Output the (x, y) coordinate of the center of the cell containing the given text.  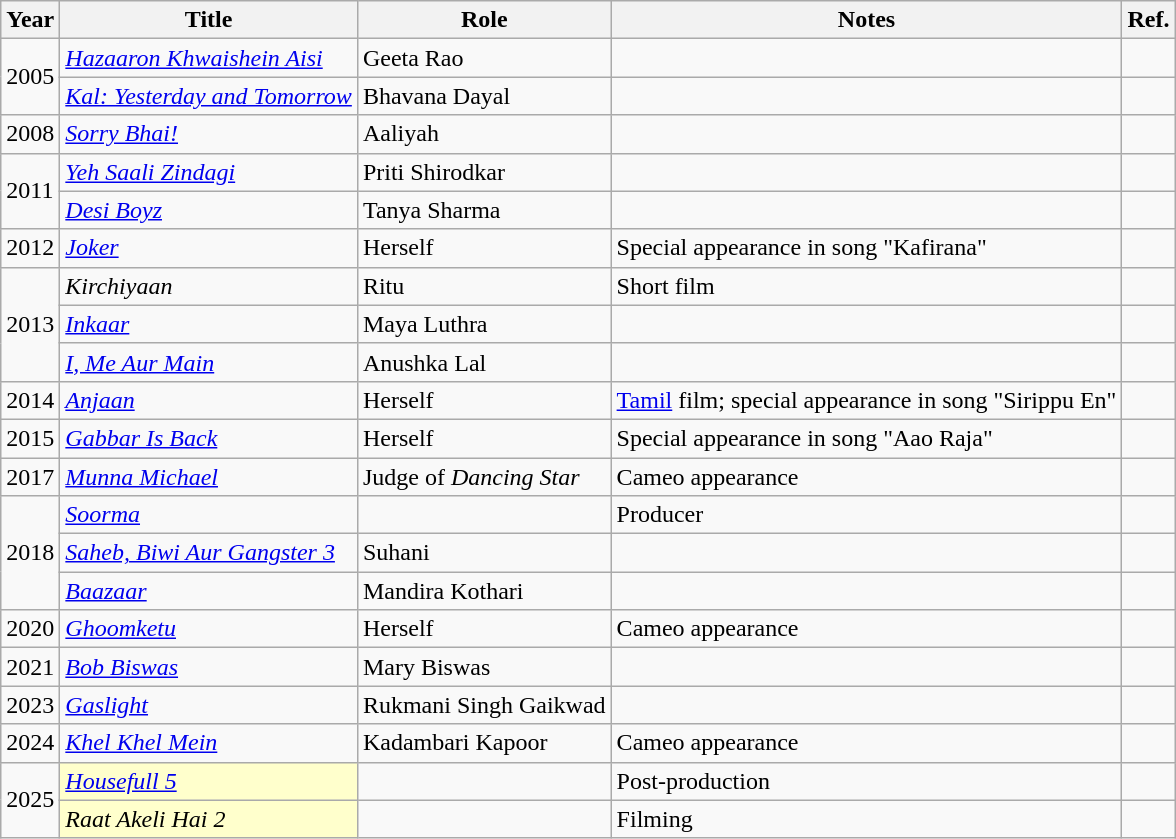
I, Me Aur Main (209, 362)
Kadambari Kapoor (484, 743)
Short film (866, 286)
Kirchiyaan (209, 286)
2008 (30, 134)
2013 (30, 324)
Role (484, 20)
Producer (866, 515)
Ritu (484, 286)
Rukmani Singh Gaikwad (484, 705)
Maya Luthra (484, 324)
Special appearance in song "Aao Raja" (866, 438)
Munna Michael (209, 477)
Kal: Yesterday and Tomorrow (209, 96)
Mandira Kothari (484, 591)
Sorry Bhai! (209, 134)
Bhavana Dayal (484, 96)
Bob Biswas (209, 667)
Desi Boyz (209, 210)
Title (209, 20)
Baazaar (209, 591)
2018 (30, 553)
2014 (30, 400)
Yeh Saali Zindagi (209, 172)
2012 (30, 248)
Special appearance in song "Kafirana" (866, 248)
Housefull 5 (209, 781)
Mary Biswas (484, 667)
2025 (30, 800)
Priti Shirodkar (484, 172)
Saheb, Biwi Aur Gangster 3 (209, 553)
Joker (209, 248)
Post-production (866, 781)
2005 (30, 77)
Suhani (484, 553)
Ghoomketu (209, 629)
Inkaar (209, 324)
2023 (30, 705)
Raat Akeli Hai 2 (209, 819)
2024 (30, 743)
2017 (30, 477)
Filming (866, 819)
Tamil film; special appearance in song "Sirippu En" (866, 400)
Tanya Sharma (484, 210)
Geeta Rao (484, 58)
Hazaaron Khwaishein Aisi (209, 58)
Aaliyah (484, 134)
2021 (30, 667)
Gabbar Is Back (209, 438)
2015 (30, 438)
Notes (866, 20)
Gaslight (209, 705)
Anjaan (209, 400)
2011 (30, 191)
Soorma (209, 515)
Ref. (1148, 20)
Judge of Dancing Star (484, 477)
Anushka Lal (484, 362)
Year (30, 20)
2020 (30, 629)
Khel Khel Mein (209, 743)
